Find where the given text appears and provide that cell's center as (X, Y) coordinate. 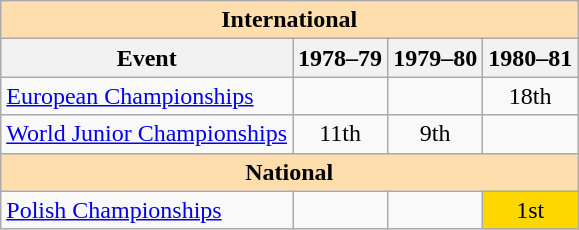
1979–80 (436, 58)
18th (530, 96)
Polish Championships (147, 210)
National (290, 172)
Event (147, 58)
European Championships (147, 96)
9th (436, 134)
1980–81 (530, 58)
11th (340, 134)
World Junior Championships (147, 134)
1978–79 (340, 58)
International (290, 20)
1st (530, 210)
